For the text-containing cell, return its midpoint in (x, y) coordinate format. 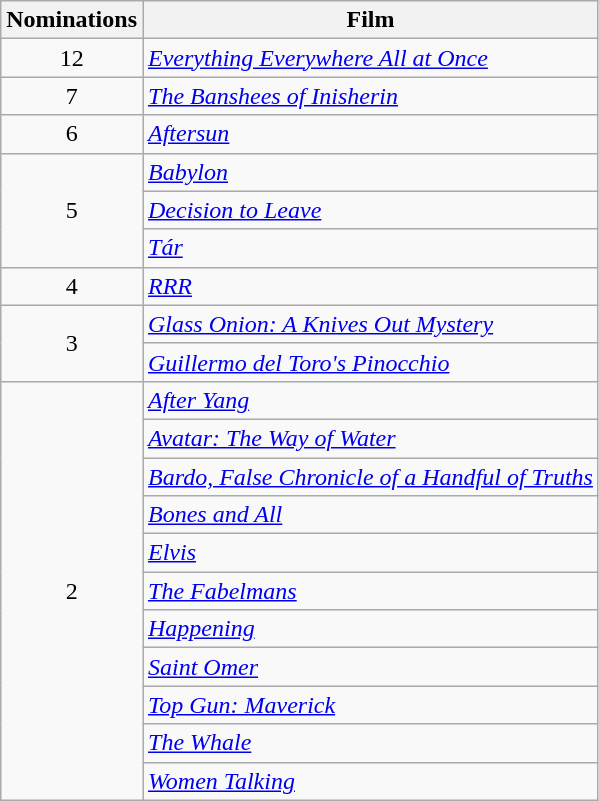
Bardo, False Chronicle of a Handful of Truths (370, 477)
2 (72, 590)
RRR (370, 286)
Film (370, 20)
The Fabelmans (370, 591)
Tár (370, 248)
Babylon (370, 172)
Nominations (72, 20)
5 (72, 210)
12 (72, 58)
4 (72, 286)
The Whale (370, 743)
6 (72, 134)
7 (72, 96)
After Yang (370, 400)
Top Gun: Maverick (370, 705)
The Banshees of Inisherin (370, 96)
Glass Onion: A Knives Out Mystery (370, 324)
Elvis (370, 553)
Everything Everywhere All at Once (370, 58)
Guillermo del Toro's Pinocchio (370, 362)
Bones and All (370, 515)
Happening (370, 629)
Decision to Leave (370, 210)
Women Talking (370, 781)
Aftersun (370, 134)
Avatar: The Way of Water (370, 438)
Saint Omer (370, 667)
3 (72, 343)
